Detect which cell encompasses the target text, then output its (x, y) center coordinate. 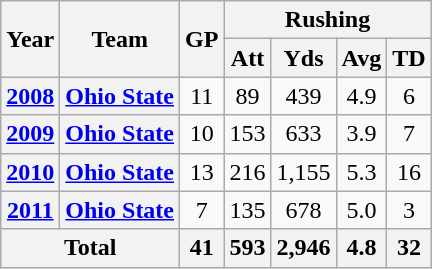
89 (248, 96)
633 (304, 134)
Total (90, 248)
135 (248, 210)
4.8 (362, 248)
Yds (304, 58)
Year (30, 39)
3 (409, 210)
41 (202, 248)
153 (248, 134)
2010 (30, 172)
1,155 (304, 172)
5.0 (362, 210)
6 (409, 96)
2008 (30, 96)
10 (202, 134)
32 (409, 248)
216 (248, 172)
2,946 (304, 248)
2011 (30, 210)
16 (409, 172)
Avg (362, 58)
439 (304, 96)
593 (248, 248)
Rushing (328, 20)
5.3 (362, 172)
3.9 (362, 134)
GP (202, 39)
678 (304, 210)
Att (248, 58)
11 (202, 96)
2009 (30, 134)
Team (120, 39)
13 (202, 172)
TD (409, 58)
4.9 (362, 96)
